Identify which cell holds the provided text, then report its (X, Y) central coordinate. 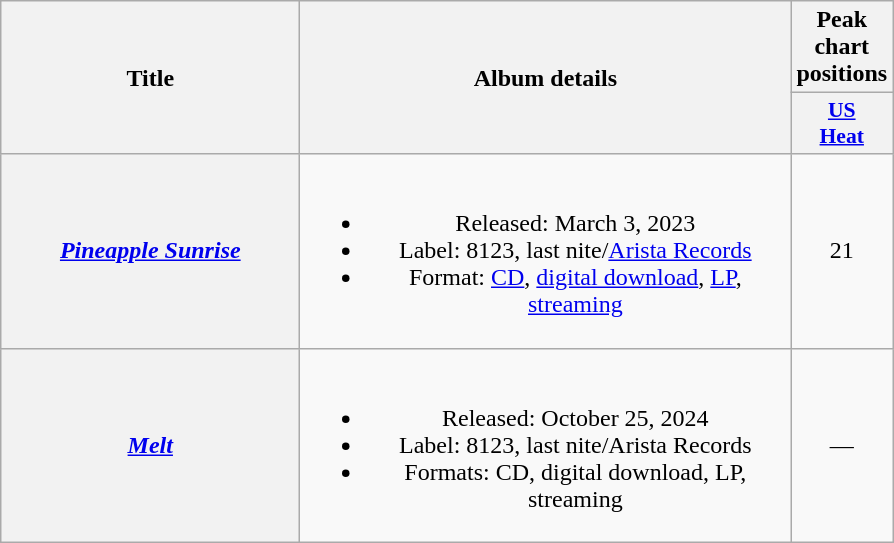
Released: March 3, 2023Label: 8123, last nite/Arista RecordsFormat: CD, digital download, LP, streaming (546, 251)
Title (150, 78)
— (842, 445)
Released: October 25, 2024Label: 8123, last nite/Arista RecordsFormats: CD, digital download, LP, streaming (546, 445)
USHeat (842, 124)
Pineapple Sunrise (150, 251)
Peak chart positions (842, 47)
Album details (546, 78)
21 (842, 251)
Melt (150, 445)
